Capture the cell that displays the provided text and extract its (x, y) central coordinate. 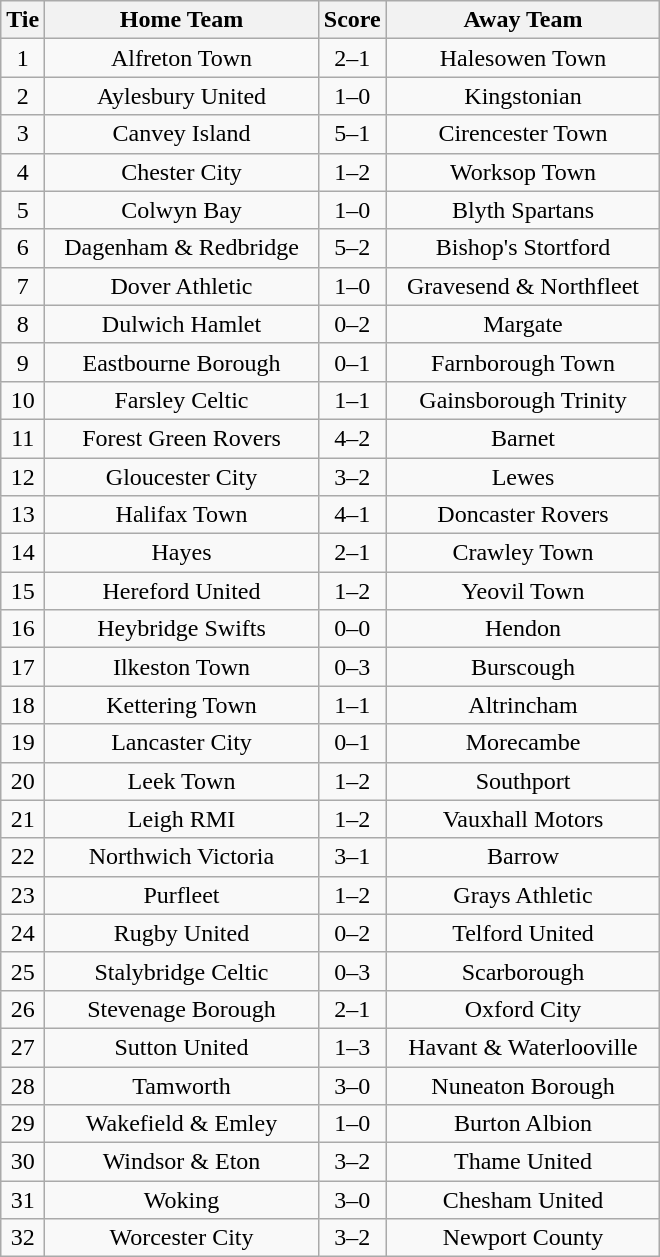
10 (23, 400)
Ilkeston Town (182, 667)
Barnet (523, 438)
Worcester City (182, 1238)
Gloucester City (182, 477)
Colwyn Bay (182, 210)
5–1 (352, 134)
Burscough (523, 667)
Hendon (523, 629)
19 (23, 743)
Havant & Waterlooville (523, 1047)
Farnborough Town (523, 362)
Dover Athletic (182, 286)
Hayes (182, 553)
Southport (523, 781)
Altrincham (523, 705)
Yeovil Town (523, 591)
22 (23, 857)
6 (23, 248)
3–1 (352, 857)
28 (23, 1085)
Hereford United (182, 591)
Lancaster City (182, 743)
Windsor & Eton (182, 1162)
24 (23, 933)
Heybridge Swifts (182, 629)
32 (23, 1238)
26 (23, 1009)
Grays Athletic (523, 895)
Dagenham & Redbridge (182, 248)
14 (23, 553)
Leigh RMI (182, 819)
Farsley Celtic (182, 400)
Chester City (182, 172)
21 (23, 819)
Morecambe (523, 743)
25 (23, 971)
Forest Green Rovers (182, 438)
13 (23, 515)
15 (23, 591)
0–0 (352, 629)
Woking (182, 1200)
Kingstonian (523, 96)
18 (23, 705)
Tamworth (182, 1085)
2 (23, 96)
17 (23, 667)
Northwich Victoria (182, 857)
Blyth Spartans (523, 210)
Newport County (523, 1238)
4–2 (352, 438)
Alfreton Town (182, 58)
8 (23, 324)
Stalybridge Celtic (182, 971)
27 (23, 1047)
Gainsborough Trinity (523, 400)
30 (23, 1162)
Chesham United (523, 1200)
Telford United (523, 933)
Purfleet (182, 895)
Eastbourne Borough (182, 362)
Thame United (523, 1162)
Vauxhall Motors (523, 819)
12 (23, 477)
Scarborough (523, 971)
29 (23, 1124)
Halesowen Town (523, 58)
Dulwich Hamlet (182, 324)
Wakefield & Emley (182, 1124)
9 (23, 362)
23 (23, 895)
Stevenage Borough (182, 1009)
Kettering Town (182, 705)
Barrow (523, 857)
31 (23, 1200)
1 (23, 58)
Tie (23, 20)
Halifax Town (182, 515)
16 (23, 629)
4 (23, 172)
5 (23, 210)
5–2 (352, 248)
Cirencester Town (523, 134)
Canvey Island (182, 134)
Margate (523, 324)
3 (23, 134)
Doncaster Rovers (523, 515)
4–1 (352, 515)
Burton Albion (523, 1124)
Home Team (182, 20)
7 (23, 286)
1–3 (352, 1047)
11 (23, 438)
Sutton United (182, 1047)
Nuneaton Borough (523, 1085)
Bishop's Stortford (523, 248)
Worksop Town (523, 172)
Lewes (523, 477)
Oxford City (523, 1009)
Score (352, 20)
Leek Town (182, 781)
Away Team (523, 20)
Aylesbury United (182, 96)
20 (23, 781)
Rugby United (182, 933)
Gravesend & Northfleet (523, 286)
Crawley Town (523, 553)
